Return the [X, Y] coordinate for the center point of the cell that contains the specified text.  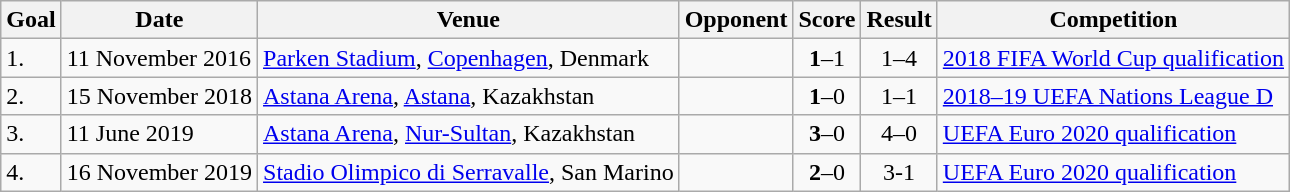
4. [31, 172]
Result [899, 20]
Score [827, 20]
3–0 [827, 134]
2. [31, 96]
11 November 2016 [159, 58]
Parken Stadium, Copenhagen, Denmark [469, 58]
1–4 [899, 58]
2–0 [827, 172]
1–0 [827, 96]
16 November 2019 [159, 172]
1. [31, 58]
15 November 2018 [159, 96]
Goal [31, 20]
2018–19 UEFA Nations League D [1113, 96]
4–0 [899, 134]
Stadio Olimpico di Serravalle, San Marino [469, 172]
Astana Arena, Nur-Sultan, Kazakhstan [469, 134]
Competition [1113, 20]
3. [31, 134]
Astana Arena, Astana, Kazakhstan [469, 96]
2018 FIFA World Cup qualification [1113, 58]
Opponent [736, 20]
11 June 2019 [159, 134]
Date [159, 20]
3-1 [899, 172]
Venue [469, 20]
